Find where the given text appears and provide that cell's center as (x, y) coordinate. 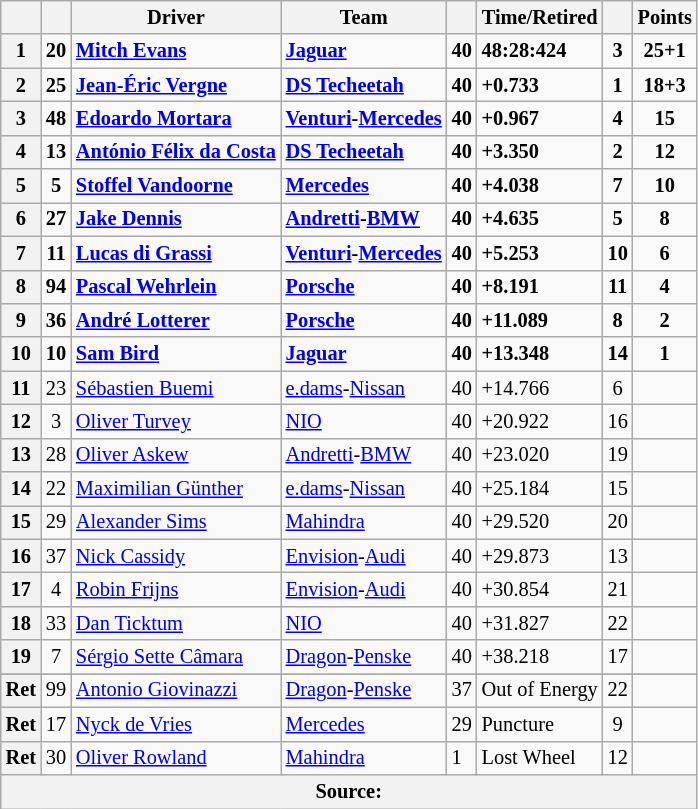
30 (56, 758)
+20.922 (540, 421)
Driver (176, 17)
+29.873 (540, 556)
+4.038 (540, 186)
Robin Frijns (176, 589)
Lost Wheel (540, 758)
André Lotterer (176, 320)
Sam Bird (176, 354)
Out of Energy (540, 690)
+25.184 (540, 489)
+29.520 (540, 522)
36 (56, 320)
+23.020 (540, 455)
+4.635 (540, 219)
18 (21, 623)
18+3 (665, 85)
Maximilian Günther (176, 489)
Lucas di Grassi (176, 253)
+11.089 (540, 320)
+8.191 (540, 287)
António Félix da Costa (176, 152)
+14.766 (540, 388)
Edoardo Mortara (176, 118)
28 (56, 455)
Alexander Sims (176, 522)
99 (56, 690)
Dan Ticktum (176, 623)
23 (56, 388)
Antonio Giovinazzi (176, 690)
25+1 (665, 51)
Stoffel Vandoorne (176, 186)
Team (364, 17)
Sérgio Sette Câmara (176, 657)
33 (56, 623)
+13.348 (540, 354)
Pascal Wehrlein (176, 287)
+31.827 (540, 623)
27 (56, 219)
+5.253 (540, 253)
Sébastien Buemi (176, 388)
Nyck de Vries (176, 724)
25 (56, 85)
+0.967 (540, 118)
Puncture (540, 724)
Jake Dennis (176, 219)
Mitch Evans (176, 51)
+38.218 (540, 657)
Nick Cassidy (176, 556)
+3.350 (540, 152)
Jean-Éric Vergne (176, 85)
+30.854 (540, 589)
Oliver Turvey (176, 421)
+0.733 (540, 85)
Oliver Askew (176, 455)
Source: (349, 791)
48 (56, 118)
21 (618, 589)
Time/Retired (540, 17)
48:28:424 (540, 51)
Oliver Rowland (176, 758)
94 (56, 287)
Points (665, 17)
